Search for the cell housing the specified text and yield its [x, y] center coordinate. 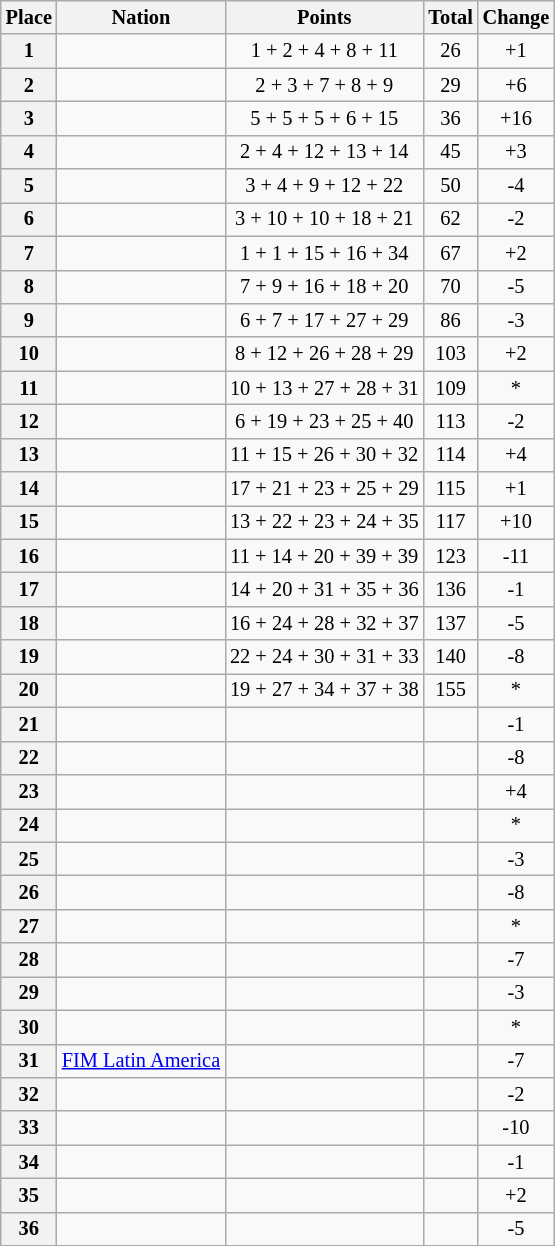
-10 [516, 1128]
86 [450, 320]
3 + 4 + 9 + 12 + 22 [324, 186]
22 [29, 758]
20 [29, 690]
137 [450, 623]
30 [29, 1027]
23 [29, 791]
103 [450, 354]
17 [29, 589]
12 [29, 421]
+3 [516, 152]
70 [450, 287]
19 + 27 + 34 + 37 + 38 [324, 690]
16 + 24 + 28 + 32 + 37 [324, 623]
-11 [516, 556]
50 [450, 186]
1 [29, 51]
6 [29, 219]
5 + 5 + 5 + 6 + 15 [324, 118]
18 [29, 623]
10 [29, 354]
13 [29, 455]
1 + 1 + 15 + 16 + 34 [324, 253]
6 + 7 + 17 + 27 + 29 [324, 320]
-4 [516, 186]
6 + 19 + 23 + 25 + 40 [324, 421]
27 [29, 926]
Place [29, 17]
16 [29, 556]
28 [29, 960]
113 [450, 421]
5 [29, 186]
11 [29, 388]
3 [29, 118]
21 [29, 724]
+10 [516, 522]
140 [450, 657]
2 [29, 85]
114 [450, 455]
123 [450, 556]
8 + 12 + 26 + 28 + 29 [324, 354]
14 [29, 489]
+6 [516, 85]
109 [450, 388]
62 [450, 219]
45 [450, 152]
8 [29, 287]
Nation [141, 17]
34 [29, 1162]
Change [516, 17]
33 [29, 1128]
10 + 13 + 27 + 28 + 31 [324, 388]
22 + 24 + 30 + 31 + 33 [324, 657]
9 [29, 320]
Points [324, 17]
2 + 3 + 7 + 8 + 9 [324, 85]
1 + 2 + 4 + 8 + 11 [324, 51]
7 [29, 253]
17 + 21 + 23 + 25 + 29 [324, 489]
Total [450, 17]
15 [29, 522]
32 [29, 1094]
11 + 14 + 20 + 39 + 39 [324, 556]
3 + 10 + 10 + 18 + 21 [324, 219]
67 [450, 253]
19 [29, 657]
7 + 9 + 16 + 18 + 20 [324, 287]
FIM Latin America [141, 1061]
+16 [516, 118]
11 + 15 + 26 + 30 + 32 [324, 455]
14 + 20 + 31 + 35 + 36 [324, 589]
2 + 4 + 12 + 13 + 14 [324, 152]
31 [29, 1061]
117 [450, 522]
4 [29, 152]
35 [29, 1195]
25 [29, 859]
136 [450, 589]
115 [450, 489]
24 [29, 825]
155 [450, 690]
13 + 22 + 23 + 24 + 35 [324, 522]
